From the cell containing the given text, extract its center point as [X, Y] coordinate. 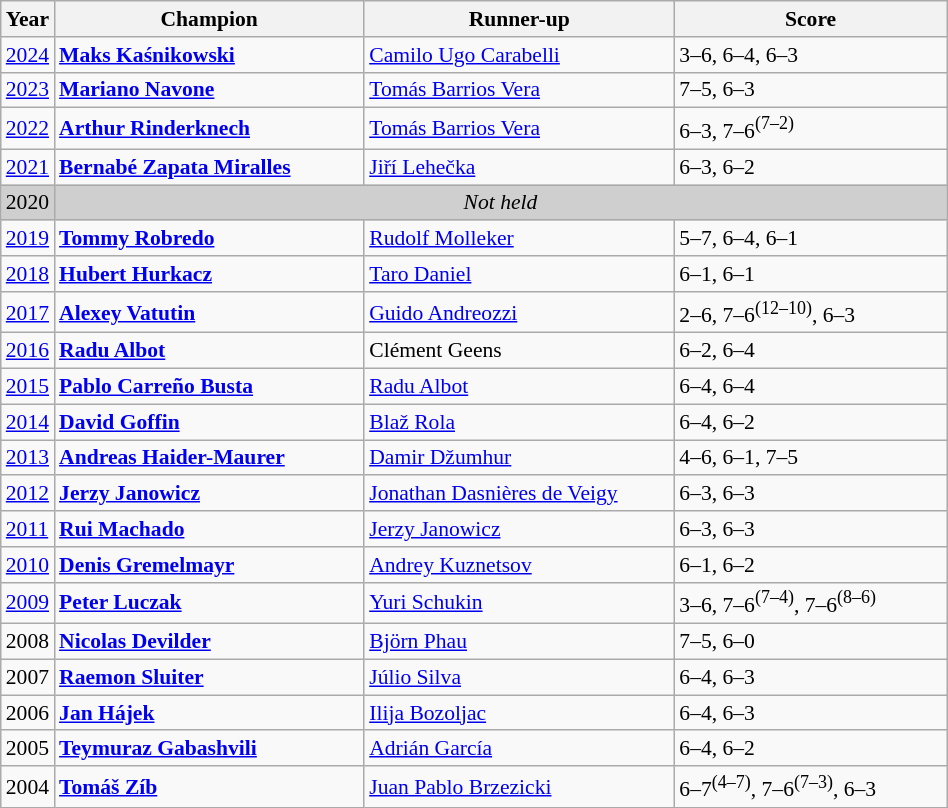
2006 [28, 713]
2013 [28, 458]
7–5, 6–0 [810, 642]
2022 [28, 128]
David Goffin [209, 422]
2–6, 7–6(12–10), 6–3 [810, 312]
Jonathan Dasnières de Veigy [519, 494]
Guido Andreozzi [519, 312]
Rui Machado [209, 529]
Peter Luczak [209, 604]
2016 [28, 351]
Jiří Lehečka [519, 167]
7–5, 6–3 [810, 90]
2011 [28, 529]
Runner-up [519, 19]
6–1, 6–1 [810, 274]
6–4, 6–4 [810, 387]
2012 [28, 494]
2024 [28, 55]
Maks Kaśnikowski [209, 55]
Björn Phau [519, 642]
Blaž Rola [519, 422]
6–7(4–7), 7–6(7–3), 6–3 [810, 786]
2018 [28, 274]
Hubert Hurkacz [209, 274]
Júlio Silva [519, 677]
Taro Daniel [519, 274]
Juan Pablo Brzezicki [519, 786]
Mariano Navone [209, 90]
6–2, 6–4 [810, 351]
Jan Hájek [209, 713]
2015 [28, 387]
Bernabé Zapata Miralles [209, 167]
Yuri Schukin [519, 604]
2010 [28, 565]
Camilo Ugo Carabelli [519, 55]
Pablo Carreño Busta [209, 387]
Rudolf Molleker [519, 239]
Alexey Vatutin [209, 312]
Arthur Rinderknech [209, 128]
Tommy Robredo [209, 239]
Teymuraz Gabashvili [209, 749]
2023 [28, 90]
6–3, 7–6(7–2) [810, 128]
Year [28, 19]
2014 [28, 422]
2008 [28, 642]
4–6, 6–1, 7–5 [810, 458]
3–6, 7–6(7–4), 7–6(8–6) [810, 604]
Tomáš Zíb [209, 786]
3–6, 6–4, 6–3 [810, 55]
6–3, 6–2 [810, 167]
2020 [28, 203]
2017 [28, 312]
Champion [209, 19]
Not held [500, 203]
Raemon Sluiter [209, 677]
2004 [28, 786]
Andrey Kuznetsov [519, 565]
2009 [28, 604]
2019 [28, 239]
2021 [28, 167]
5–7, 6–4, 6–1 [810, 239]
Denis Gremelmayr [209, 565]
Andreas Haider-Maurer [209, 458]
Ilija Bozoljac [519, 713]
Score [810, 19]
Clément Geens [519, 351]
2005 [28, 749]
6–1, 6–2 [810, 565]
Nicolas Devilder [209, 642]
2007 [28, 677]
Adrián García [519, 749]
Damir Džumhur [519, 458]
